Return [X, Y] of the center of cell containing provided text 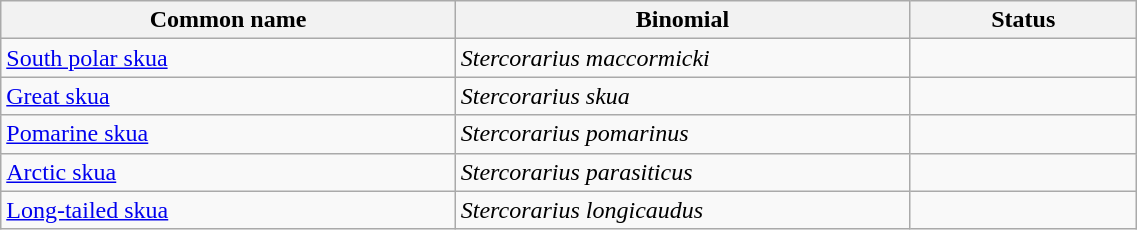
Common name [228, 20]
Stercorarius skua [682, 96]
Binomial [682, 20]
Stercorarius pomarinus [682, 134]
Long-tailed skua [228, 210]
South polar skua [228, 58]
Arctic skua [228, 172]
Status [1024, 20]
Great skua [228, 96]
Stercorarius parasiticus [682, 172]
Pomarine skua [228, 134]
Stercorarius longicaudus [682, 210]
Stercorarius maccormicki [682, 58]
